Extract the [X, Y] coordinate from the center of the cell holding the provided text.  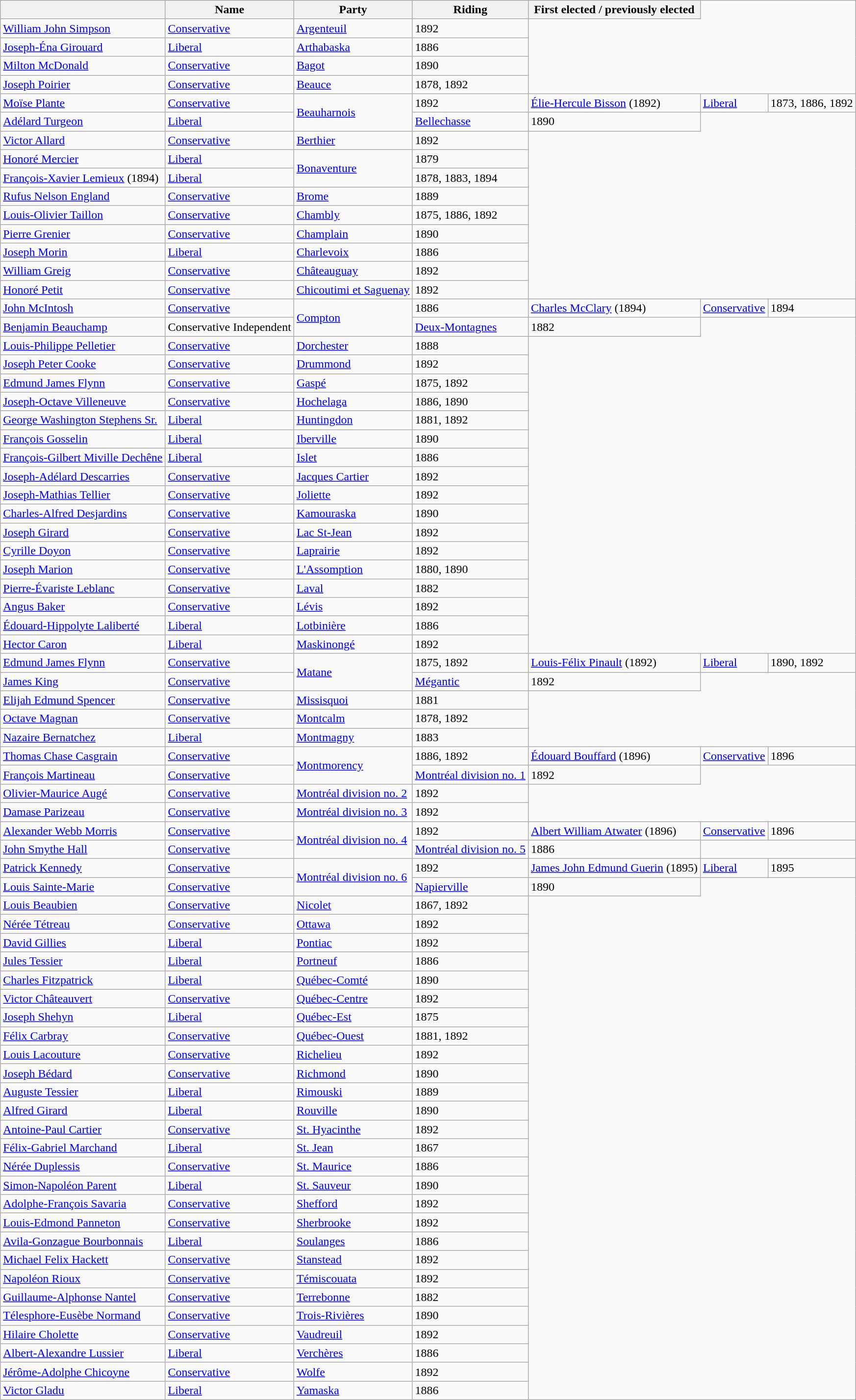
Joseph Girard [83, 532]
Chicoutimi et Saguenay [353, 290]
Milton McDonald [83, 66]
Richmond [353, 1073]
Olivier-Maurice Augé [83, 793]
Montréal division no. 1 [470, 775]
Trois-Rivières [353, 1316]
Charles-Alfred Desjardins [83, 513]
Albert William Atwater (1896) [614, 831]
Joseph-Éna Girouard [83, 47]
Montréal division no. 2 [353, 793]
Honoré Mercier [83, 159]
St. Jean [353, 1148]
François-Gilbert Miville Dechêne [83, 457]
Yamaska [353, 1390]
1867, 1892 [470, 905]
Édouard Bouffard (1896) [614, 756]
Laprairie [353, 551]
Joliette [353, 495]
Félix Carbray [83, 1036]
Châteauguay [353, 271]
Alfred Girard [83, 1110]
Témiscouata [353, 1278]
Louis-Olivier Taillon [83, 215]
Chambly [353, 215]
Louis-Philippe Pelletier [83, 346]
Mégantic [470, 681]
James John Edmund Guerin (1895) [614, 868]
William Greig [83, 271]
Portneuf [353, 961]
Québec-Ouest [353, 1036]
Guillaume-Alphonse Nantel [83, 1297]
Albert-Alexandre Lussier [83, 1353]
Rimouski [353, 1092]
Montréal division no. 5 [470, 850]
Stanstead [353, 1260]
Québec-Est [353, 1017]
First elected / previously elected [614, 10]
Montréal division no. 3 [353, 812]
Québec-Comté [353, 980]
Lotbinière [353, 625]
Victor Allard [83, 140]
Richelieu [353, 1054]
1888 [470, 346]
Bonaventure [353, 168]
Damase Parizeau [83, 812]
Louis-Félix Pinault (1892) [614, 663]
Alexander Webb Morris [83, 831]
Champlain [353, 234]
1875 [470, 1017]
Joseph-Mathias Tellier [83, 495]
Hochelaga [353, 401]
Napierville [470, 887]
St. Sauveur [353, 1185]
Soulanges [353, 1241]
Pierre Grenier [83, 234]
Shefford [353, 1204]
Hector Caron [83, 644]
Nérée Duplessis [83, 1167]
1881 [470, 700]
Victor Gladu [83, 1390]
François Martineau [83, 775]
James King [83, 681]
Charlevoix [353, 252]
1879 [470, 159]
Missisquoi [353, 700]
Adélard Turgeon [83, 122]
Drummond [353, 364]
Jérôme-Adolphe Chicoyne [83, 1372]
Montcalm [353, 719]
Élie-Hercule Bisson (1892) [614, 103]
Montréal division no. 6 [353, 877]
Simon-Napoléon Parent [83, 1185]
St. Hyacinthe [353, 1129]
Riding [470, 10]
Charles McClary (1894) [614, 308]
Gaspé [353, 383]
Avila-Gonzague Bourbonnais [83, 1241]
Thomas Chase Casgrain [83, 756]
Rouville [353, 1110]
Joseph Peter Cooke [83, 364]
Kamouraska [353, 513]
Joseph-Adélard Descarries [83, 476]
Michael Felix Hackett [83, 1260]
Télesphore-Eusèbe Normand [83, 1316]
Rufus Nelson England [83, 196]
Laval [353, 588]
John Smythe Hall [83, 850]
1880, 1890 [470, 570]
Bellechasse [470, 122]
1883 [470, 737]
Nicolet [353, 905]
Pierre-Évariste Leblanc [83, 588]
1867 [470, 1148]
Matane [353, 672]
Louis Sainte-Marie [83, 887]
Jules Tessier [83, 961]
Antoine-Paul Cartier [83, 1129]
Beauce [353, 84]
Brome [353, 196]
Berthier [353, 140]
Argenteuil [353, 28]
Bagot [353, 66]
Verchères [353, 1353]
Ottawa [353, 924]
William John Simpson [83, 28]
Lac St-Jean [353, 532]
John McIntosh [83, 308]
Cyrille Doyon [83, 551]
Sherbrooke [353, 1223]
Louis Lacouture [83, 1054]
Terrebonne [353, 1297]
Nazaire Bernatchez [83, 737]
Montmorency [353, 765]
Victor Châteauvert [83, 999]
David Gillies [83, 943]
Islet [353, 457]
Montmagny [353, 737]
Pontiac [353, 943]
Maskinongé [353, 644]
Joseph Bédard [83, 1073]
Beauharnois [353, 112]
Patrick Kennedy [83, 868]
Angus Baker [83, 607]
Joseph Marion [83, 570]
Louis-Edmond Panneton [83, 1223]
François Gosselin [83, 439]
Wolfe [353, 1372]
Party [353, 10]
Huntingdon [353, 420]
Iberville [353, 439]
Lévis [353, 607]
L'Assomption [353, 570]
Vaudreuil [353, 1334]
1895 [812, 868]
1873, 1886, 1892 [812, 103]
Louis Beaubien [83, 905]
George Washington Stephens Sr. [83, 420]
1890, 1892 [812, 663]
Félix-Gabriel Marchand [83, 1148]
Deux-Montagnes [470, 327]
Elijah Edmund Spencer [83, 700]
Napoléon Rioux [83, 1278]
St. Maurice [353, 1167]
Octave Magnan [83, 719]
1886, 1890 [470, 401]
Jacques Cartier [353, 476]
Adolphe-François Savaria [83, 1204]
Québec-Centre [353, 999]
Hilaire Cholette [83, 1334]
Joseph Shehyn [83, 1017]
Conservative Independent [229, 327]
Joseph Poirier [83, 84]
Moïse Plante [83, 103]
Montréal division no. 4 [353, 840]
Auguste Tessier [83, 1092]
1886, 1892 [470, 756]
Benjamin Beauchamp [83, 327]
Honoré Petit [83, 290]
Édouard-Hippolyte Laliberté [83, 625]
Nérée Tétreau [83, 924]
Compton [353, 318]
Joseph Morin [83, 252]
Joseph-Octave Villeneuve [83, 401]
Charles Fitzpatrick [83, 980]
Dorchester [353, 346]
Arthabaska [353, 47]
François-Xavier Lemieux (1894) [83, 177]
1875, 1886, 1892 [470, 215]
Name [229, 10]
1894 [812, 308]
1878, 1883, 1894 [470, 177]
